For the text-containing cell, return its midpoint in (x, y) coordinate format. 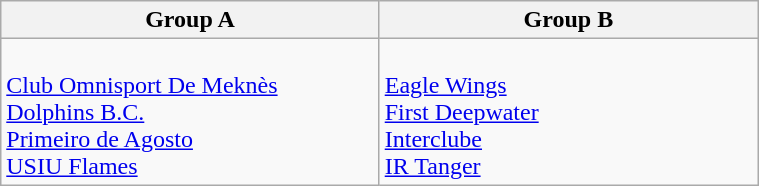
Club Omnisport De Meknès Dolphins B.C. Primeiro de Agosto USIU Flames (190, 112)
Group B (568, 20)
Group A (190, 20)
Eagle Wings First Deepwater Interclube IR Tanger (568, 112)
